Locate the cell with the specified text and output its (X, Y) center coordinate. 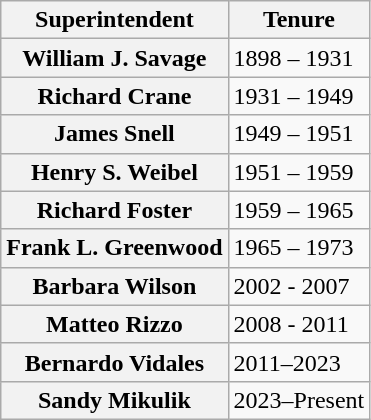
James Snell (114, 134)
1931 – 1949 (299, 96)
2008 - 2011 (299, 324)
Matteo Rizzo (114, 324)
Sandy Mikulik (114, 400)
1959 – 1965 (299, 210)
1965 – 1973 (299, 248)
Barbara Wilson (114, 286)
Henry S. Weibel (114, 172)
Richard Foster (114, 210)
Frank L. Greenwood (114, 248)
Tenure (299, 20)
1951 – 1959 (299, 172)
William J. Savage (114, 58)
1949 – 1951 (299, 134)
Richard Crane (114, 96)
Bernardo Vidales (114, 362)
1898 – 1931 (299, 58)
2023–Present (299, 400)
Superintendent (114, 20)
2002 - 2007 (299, 286)
2011–2023 (299, 362)
